Return (X, Y) of the center of cell containing provided text 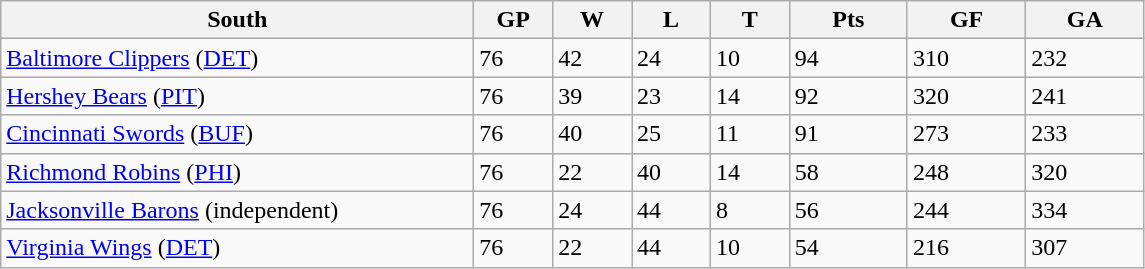
GP (514, 20)
273 (966, 134)
11 (750, 134)
94 (848, 58)
310 (966, 58)
W (592, 20)
Pts (848, 20)
307 (1085, 248)
42 (592, 58)
23 (672, 96)
GF (966, 20)
54 (848, 248)
39 (592, 96)
216 (966, 248)
232 (1085, 58)
248 (966, 172)
92 (848, 96)
25 (672, 134)
244 (966, 210)
South (238, 20)
56 (848, 210)
Virginia Wings (DET) (238, 248)
Richmond Robins (PHI) (238, 172)
Hershey Bears (PIT) (238, 96)
L (672, 20)
91 (848, 134)
241 (1085, 96)
8 (750, 210)
334 (1085, 210)
233 (1085, 134)
GA (1085, 20)
T (750, 20)
Jacksonville Barons (independent) (238, 210)
Cincinnati Swords (BUF) (238, 134)
Baltimore Clippers (DET) (238, 58)
58 (848, 172)
